Return (X, Y) of the center of cell containing provided text 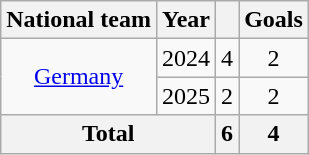
Germany (79, 77)
2025 (186, 96)
2024 (186, 58)
Goals (274, 20)
Total (108, 134)
Year (186, 20)
6 (228, 134)
National team (79, 20)
